Search for the cell housing the specified text and yield its [X, Y] center coordinate. 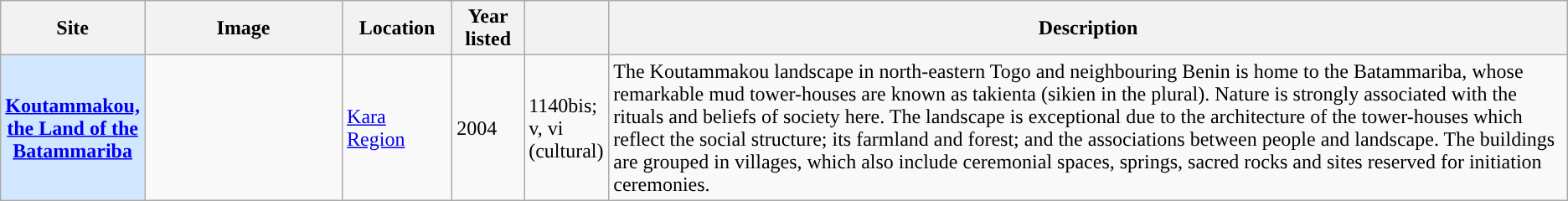
Location [397, 28]
Description [1088, 28]
Site [73, 28]
2004 [488, 127]
Year listed [488, 28]
Koutammakou, the Land of the Batammariba [73, 127]
Image [243, 28]
1140bis; v, vi (cultural) [566, 127]
Kara Region [397, 127]
